From the cell containing the given text, extract its center point as [x, y] coordinate. 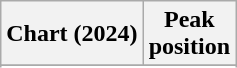
Peakposition [189, 34]
Chart (2024) [72, 34]
